Capture the cell that displays the provided text and extract its [X, Y] central coordinate. 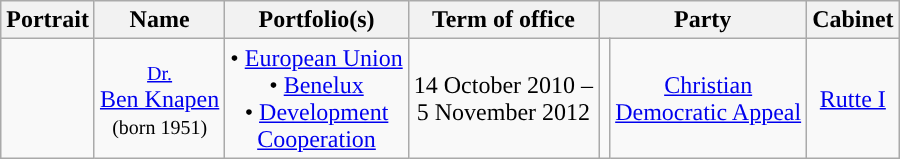
Rutte I [853, 98]
Dr. Ben Knapen (born 1951) [159, 98]
Portfolio(s) [316, 20]
Cabinet [853, 20]
Party [703, 20]
Name [159, 20]
14 October 2010 – 5 November 2012 [503, 98]
• European Union • Benelux • Development Cooperation [316, 98]
Term of office [503, 20]
Portrait [48, 20]
Christian Democratic Appeal [708, 98]
